Locate the cell with the specified text and output its [x, y] center coordinate. 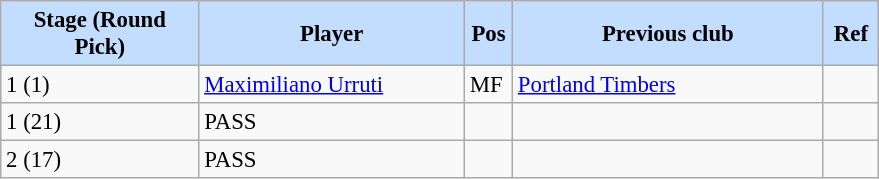
Portland Timbers [668, 85]
1 (1) [100, 85]
Previous club [668, 34]
1 (21) [100, 122]
MF [488, 85]
Player [332, 34]
Pos [488, 34]
Stage (Round Pick) [100, 34]
Maximiliano Urruti [332, 85]
2 (17) [100, 160]
Ref [851, 34]
